From the cell containing the given text, extract its center point as (x, y) coordinate. 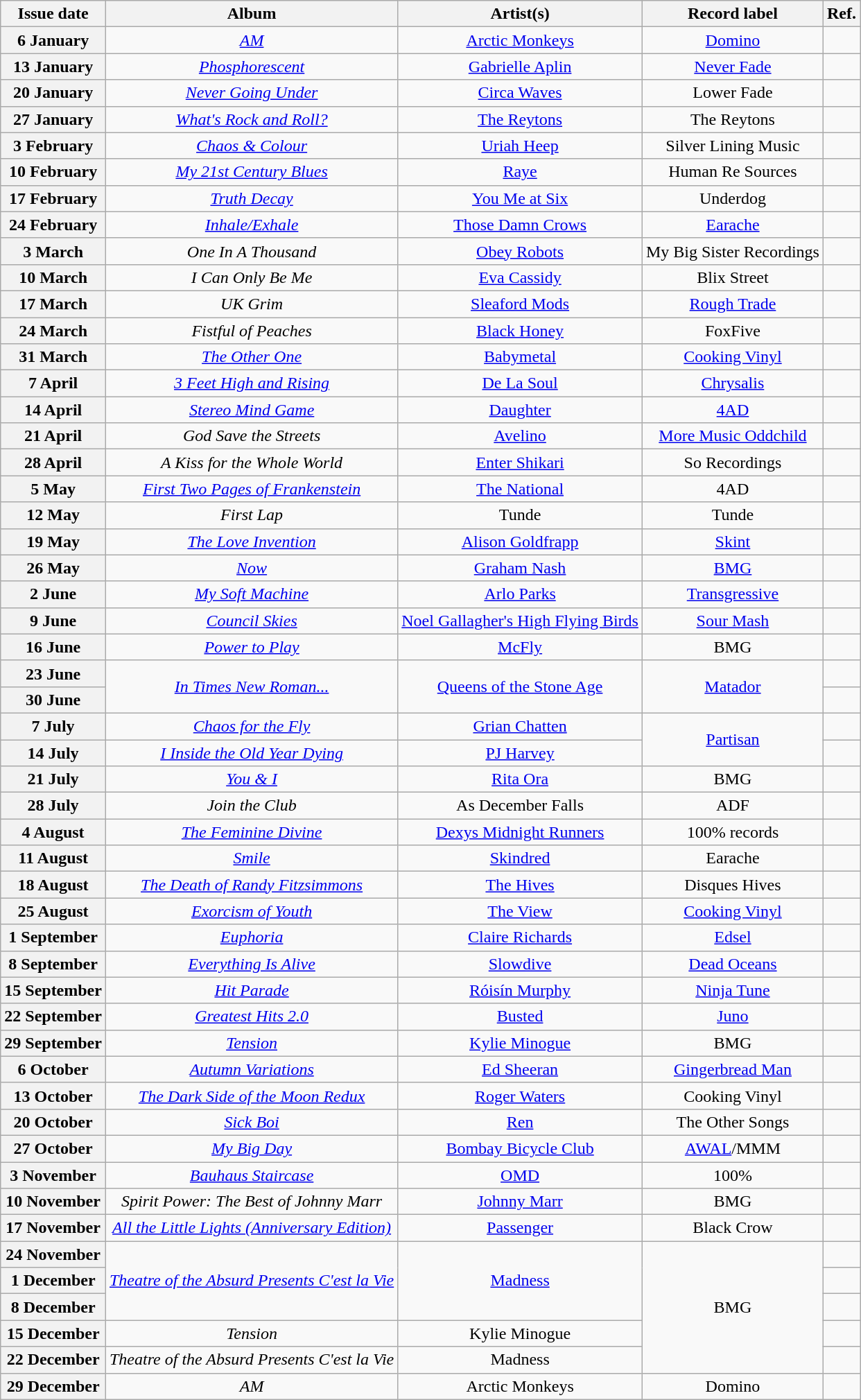
13 January (53, 67)
14 April (53, 410)
Never Going Under (251, 93)
14 July (53, 752)
Euphoria (251, 937)
29 September (53, 1043)
More Music Oddchild (732, 436)
So Recordings (732, 463)
Rita Ora (520, 779)
28 April (53, 463)
Avelino (520, 436)
Chaos & Colour (251, 146)
Skindred (520, 858)
Babymetal (520, 357)
You Me at Six (520, 198)
The Death of Randy Fitzsimmons (251, 885)
Album (251, 14)
20 January (53, 93)
18 August (53, 885)
God Save the Streets (251, 436)
Claire Richards (520, 937)
I Inside the Old Year Dying (251, 752)
Daughter (520, 410)
Smile (251, 858)
The Dark Side of the Moon Redux (251, 1096)
The Love Invention (251, 542)
7 July (53, 726)
Sleaford Mods (520, 304)
11 August (53, 858)
24 March (53, 331)
My Big Day (251, 1148)
Council Skies (251, 621)
Queens of the Stone Age (520, 686)
In Times New Roman... (251, 686)
20 October (53, 1122)
Blix Street (732, 277)
26 May (53, 568)
I Can Only Be Me (251, 277)
Skint (732, 542)
Ren (520, 1122)
Graham Nash (520, 568)
Eva Cassidy (520, 277)
Power to Play (251, 647)
Passenger (520, 1228)
Autumn Variations (251, 1069)
Record label (732, 14)
5 May (53, 489)
Roger Waters (520, 1096)
Rough Trade (732, 304)
Gingerbread Man (732, 1069)
25 August (53, 911)
Greatest Hits 2.0 (251, 1017)
27 October (53, 1148)
30 June (53, 700)
Truth Decay (251, 198)
17 November (53, 1228)
4 August (53, 832)
Dead Oceans (732, 964)
Partisan (732, 739)
One In A Thousand (251, 251)
12 May (53, 515)
Now (251, 568)
Juno (732, 1017)
OMD (520, 1175)
The Other One (251, 357)
3 November (53, 1175)
9 June (53, 621)
Stereo Mind Game (251, 410)
19 May (53, 542)
Silver Lining Music (732, 146)
6 October (53, 1069)
Noel Gallagher's High Flying Birds (520, 621)
Never Fade (732, 67)
1 December (53, 1281)
A Kiss for the Whole World (251, 463)
Human Re Sources (732, 172)
Black Honey (520, 331)
Johnny Marr (520, 1202)
McFly (520, 647)
1 September (53, 937)
As December Falls (520, 806)
Grian Chatten (520, 726)
Phosphorescent (251, 67)
Gabrielle Aplin (520, 67)
100% records (732, 832)
ADF (732, 806)
AWAL/MMM (732, 1148)
The Hives (520, 885)
100% (732, 1175)
22 September (53, 1017)
8 December (53, 1307)
Chrysalis (732, 383)
Underdog (732, 198)
The Feminine Divine (251, 832)
You & I (251, 779)
17 February (53, 198)
2 June (53, 594)
My 21st Century Blues (251, 172)
Bombay Bicycle Club (520, 1148)
Edsel (732, 937)
Ed Sheeran (520, 1069)
16 June (53, 647)
31 March (53, 357)
Exorcism of Youth (251, 911)
Transgressive (732, 594)
My Soft Machine (251, 594)
6 January (53, 40)
Fistful of Peaches (251, 331)
Those Damn Crows (520, 225)
All the Little Lights (Anniversary Edition) (251, 1228)
28 July (53, 806)
Bauhaus Staircase (251, 1175)
3 February (53, 146)
The View (520, 911)
21 April (53, 436)
PJ Harvey (520, 752)
Disques Hives (732, 885)
Ninja Tune (732, 990)
Busted (520, 1017)
15 December (53, 1333)
The Other Songs (732, 1122)
FoxFive (732, 331)
23 June (53, 673)
First Two Pages of Frankenstein (251, 489)
Black Crow (732, 1228)
10 November (53, 1202)
Obey Robots (520, 251)
Alison Goldfrapp (520, 542)
24 November (53, 1254)
22 December (53, 1360)
10 March (53, 277)
3 March (53, 251)
Spirit Power: The Best of Johnny Marr (251, 1202)
27 January (53, 119)
Join the Club (251, 806)
Matador (732, 686)
Dexys Midnight Runners (520, 832)
21 July (53, 779)
Everything Is Alive (251, 964)
Issue date (53, 14)
Raye (520, 172)
Sick Boi (251, 1122)
24 February (53, 225)
8 September (53, 964)
Enter Shikari (520, 463)
UK Grim (251, 304)
10 February (53, 172)
17 March (53, 304)
13 October (53, 1096)
7 April (53, 383)
De La Soul (520, 383)
15 September (53, 990)
What's Rock and Roll? (251, 119)
Uriah Heep (520, 146)
3 Feet High and Rising (251, 383)
The National (520, 489)
My Big Sister Recordings (732, 251)
Hit Parade (251, 990)
Chaos for the Fly (251, 726)
Sour Mash (732, 621)
Inhale/Exhale (251, 225)
Lower Fade (732, 93)
Slowdive (520, 964)
Artist(s) (520, 14)
First Lap (251, 515)
Róisín Murphy (520, 990)
29 December (53, 1386)
Circa Waves (520, 93)
Ref. (842, 14)
Arlo Parks (520, 594)
